Pinpoint the cell where the given text exists, returning its [X, Y] midpoint coordinate. 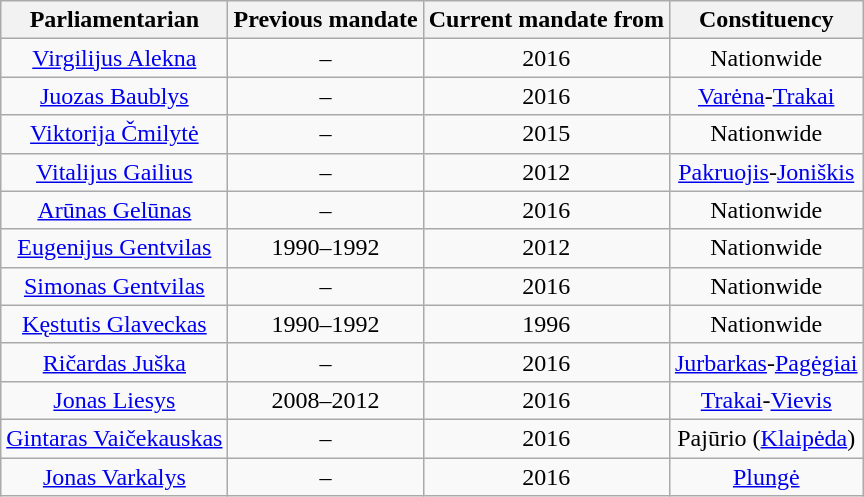
Current mandate from [546, 20]
Trakai-Vievis [766, 400]
Varėna-Trakai [766, 96]
Kęstutis Glaveckas [114, 324]
Vitalijus Gailius [114, 172]
Eugenijus Gentvilas [114, 248]
Jurbarkas-Pagėgiai [766, 362]
Previous mandate [326, 20]
Plungė [766, 477]
Pakruojis-Joniškis [766, 172]
Simonas Gentvilas [114, 286]
Constituency [766, 20]
2015 [546, 134]
Jonas Liesys [114, 400]
Juozas Baublys [114, 96]
Arūnas Gelūnas [114, 210]
1996 [546, 324]
Virgilijus Alekna [114, 58]
Pajūrio (Klaipėda) [766, 438]
2008–2012 [326, 400]
Ričardas Juška [114, 362]
Gintaras Vaičekauskas [114, 438]
Viktorija Čmilytė [114, 134]
Jonas Varkalys [114, 477]
Parliamentarian [114, 20]
